Provide the (x, y) coordinate of the cell's center where the given text is located.  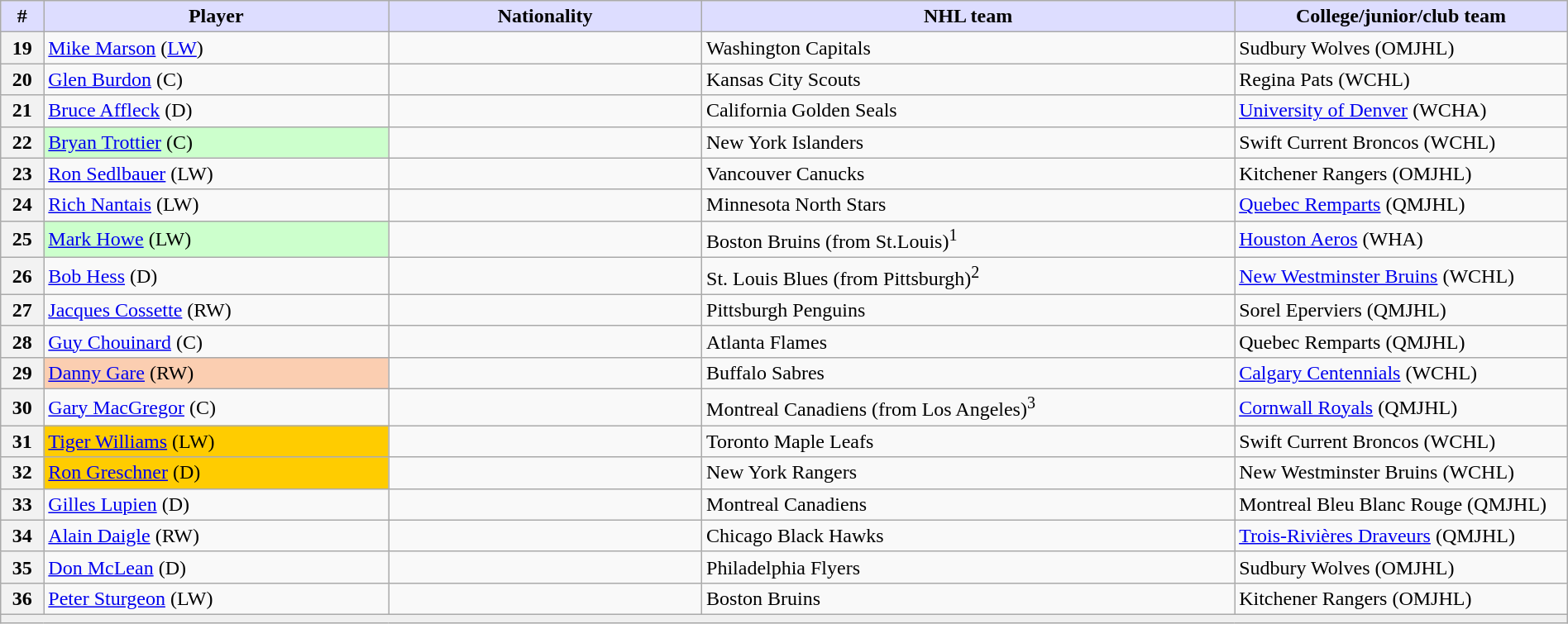
Toronto Maple Leafs (968, 441)
Ron Greschner (D) (217, 473)
Jacques Cossette (RW) (217, 310)
Montreal Bleu Blanc Rouge (QMJHL) (1401, 504)
Mike Marson (LW) (217, 48)
# (22, 17)
Peter Sturgeon (LW) (217, 598)
California Golden Seals (968, 111)
Gary MacGregor (C) (217, 407)
26 (22, 276)
New York Islanders (968, 142)
Cornwall Royals (QMJHL) (1401, 407)
Minnesota North Stars (968, 205)
Glen Burdon (C) (217, 79)
Kansas City Scouts (968, 79)
Danny Gare (RW) (217, 373)
24 (22, 205)
Sorel Eperviers (QMJHL) (1401, 310)
20 (22, 79)
University of Denver (WCHA) (1401, 111)
Bruce Affleck (D) (217, 111)
Tiger Williams (LW) (217, 441)
Calgary Centennials (WCHL) (1401, 373)
19 (22, 48)
Player (217, 17)
Washington Capitals (968, 48)
Ron Sedlbauer (LW) (217, 174)
Atlanta Flames (968, 341)
Houston Aeros (WHA) (1401, 240)
Trois-Rivières Draveurs (QMJHL) (1401, 536)
29 (22, 373)
25 (22, 240)
Guy Chouinard (C) (217, 341)
27 (22, 310)
Pittsburgh Penguins (968, 310)
33 (22, 504)
23 (22, 174)
Chicago Black Hawks (968, 536)
Vancouver Canucks (968, 174)
Philadelphia Flyers (968, 567)
Bob Hess (D) (217, 276)
New York Rangers (968, 473)
30 (22, 407)
34 (22, 536)
31 (22, 441)
Boston Bruins (from St.Louis)1 (968, 240)
Buffalo Sabres (968, 373)
22 (22, 142)
St. Louis Blues (from Pittsburgh)2 (968, 276)
Gilles Lupien (D) (217, 504)
Boston Bruins (968, 598)
NHL team (968, 17)
Bryan Trottier (C) (217, 142)
Rich Nantais (LW) (217, 205)
Don McLean (D) (217, 567)
College/junior/club team (1401, 17)
Alain Daigle (RW) (217, 536)
Montreal Canadiens (968, 504)
Montreal Canadiens (from Los Angeles)3 (968, 407)
32 (22, 473)
36 (22, 598)
28 (22, 341)
35 (22, 567)
Mark Howe (LW) (217, 240)
Nationality (546, 17)
Regina Pats (WCHL) (1401, 79)
21 (22, 111)
